Find where the given text appears and provide that cell's center as [X, Y] coordinate. 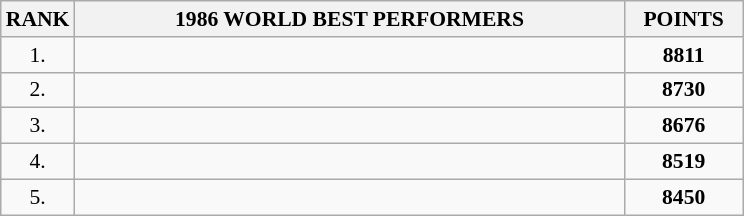
8811 [684, 55]
8450 [684, 197]
5. [38, 197]
2. [38, 90]
8676 [684, 126]
POINTS [684, 19]
3. [38, 126]
8519 [684, 162]
4. [38, 162]
1986 WORLD BEST PERFORMERS [349, 19]
RANK [38, 19]
8730 [684, 90]
1. [38, 55]
